Return the [X, Y] coordinate for the center point of the cell that contains the specified text.  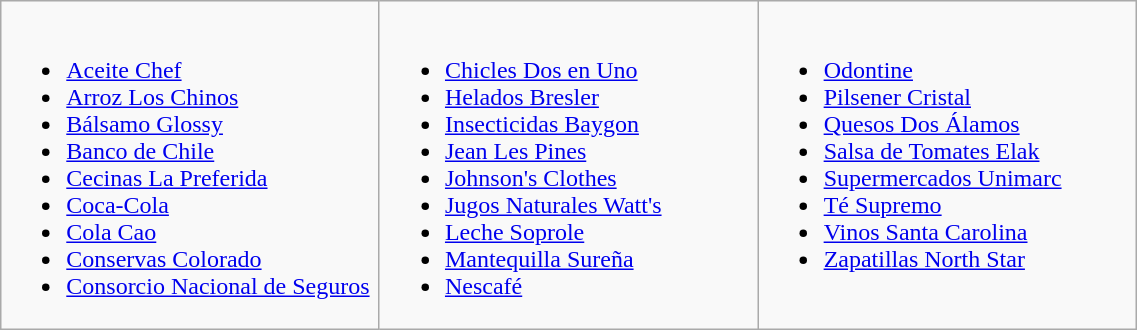
Chicles Dos en UnoHelados BreslerInsecticidas BaygonJean Les PinesJohnson's ClothesJugos Naturales Watt'sLeche SoproleMantequilla SureñaNescafé [568, 166]
OdontinePilsener CristalQuesos Dos ÁlamosSalsa de Tomates ElakSupermercados UnimarcTé SupremoVinos Santa CarolinaZapatillas North Star [948, 166]
Aceite ChefArroz Los ChinosBálsamo GlossyBanco de ChileCecinas La PreferidaCoca-ColaCola CaoConservas ColoradoConsorcio Nacional de Seguros [190, 166]
